Determine the [x, y] coordinate at the center of the cell enclosing the given text.  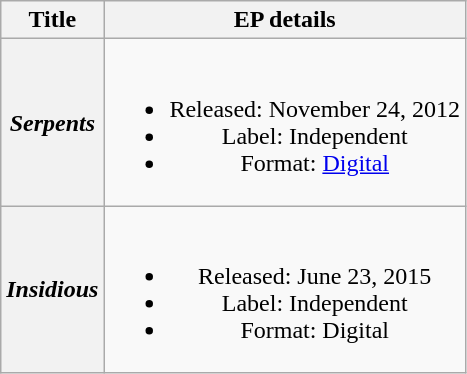
Released: June 23, 2015Label: IndependentFormat: Digital [285, 290]
EP details [285, 20]
Title [52, 20]
Serpents [52, 122]
Released: November 24, 2012Label: IndependentFormat: Digital [285, 122]
Insidious [52, 290]
